Pinpoint the cell where the given text exists, returning its (x, y) midpoint coordinate. 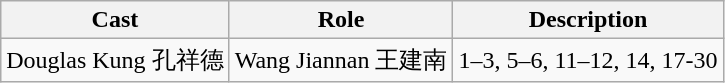
Wang Jiannan 王建南 (341, 60)
Cast (115, 20)
Role (341, 20)
Douglas Kung 孔祥德 (115, 60)
1–3, 5–6, 11–12, 14, 17-30 (588, 60)
Description (588, 20)
